Return the (X, Y) coordinate for the center point of the cell that contains the specified text.  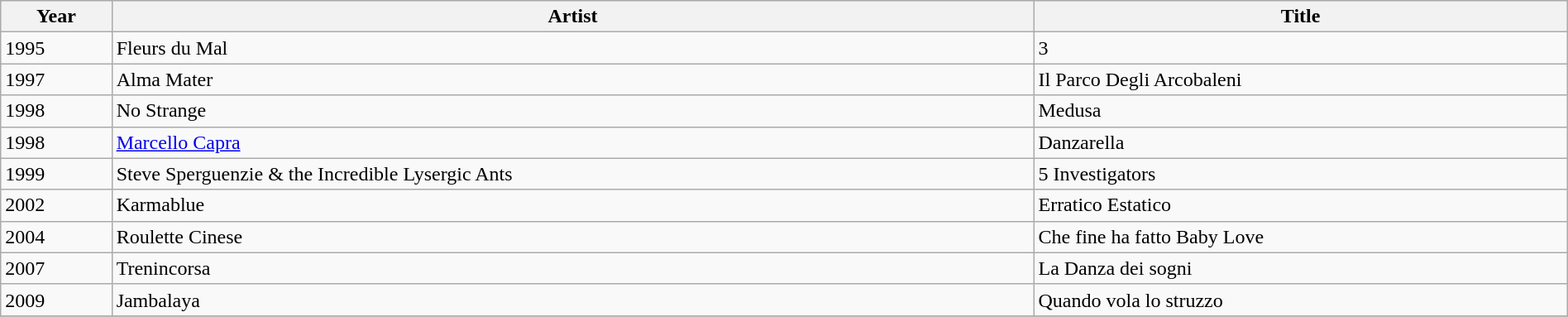
2002 (56, 205)
No Strange (572, 111)
Roulette Cinese (572, 237)
Artist (572, 17)
3 (1300, 48)
2004 (56, 237)
2007 (56, 268)
1999 (56, 174)
Steve Sperguenzie & the Incredible Lysergic Ants (572, 174)
Quando vola lo struzzo (1300, 300)
Che fine ha fatto Baby Love (1300, 237)
Jambalaya (572, 300)
Medusa (1300, 111)
Danzarella (1300, 142)
5 Investigators (1300, 174)
Il Parco Degli Arcobaleni (1300, 79)
Marcello Capra (572, 142)
Trenincorsa (572, 268)
2009 (56, 300)
Karmablue (572, 205)
Erratico Estatico (1300, 205)
La Danza dei sogni (1300, 268)
1995 (56, 48)
1997 (56, 79)
Title (1300, 17)
Year (56, 17)
Alma Mater (572, 79)
Fleurs du Mal (572, 48)
